Locate the cell with the specified text and output its [X, Y] center coordinate. 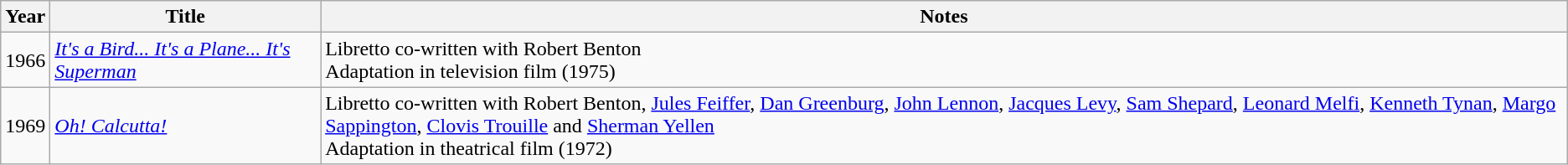
Libretto co-written with Robert BentonAdaptation in television film (1975) [945, 60]
Oh! Calcutta! [186, 126]
Year [25, 17]
Notes [945, 17]
It's a Bird... It's a Plane... It's Superman [186, 60]
1969 [25, 126]
1966 [25, 60]
Title [186, 17]
